Return the [X, Y] coordinate for the center point of the cell that contains the specified text.  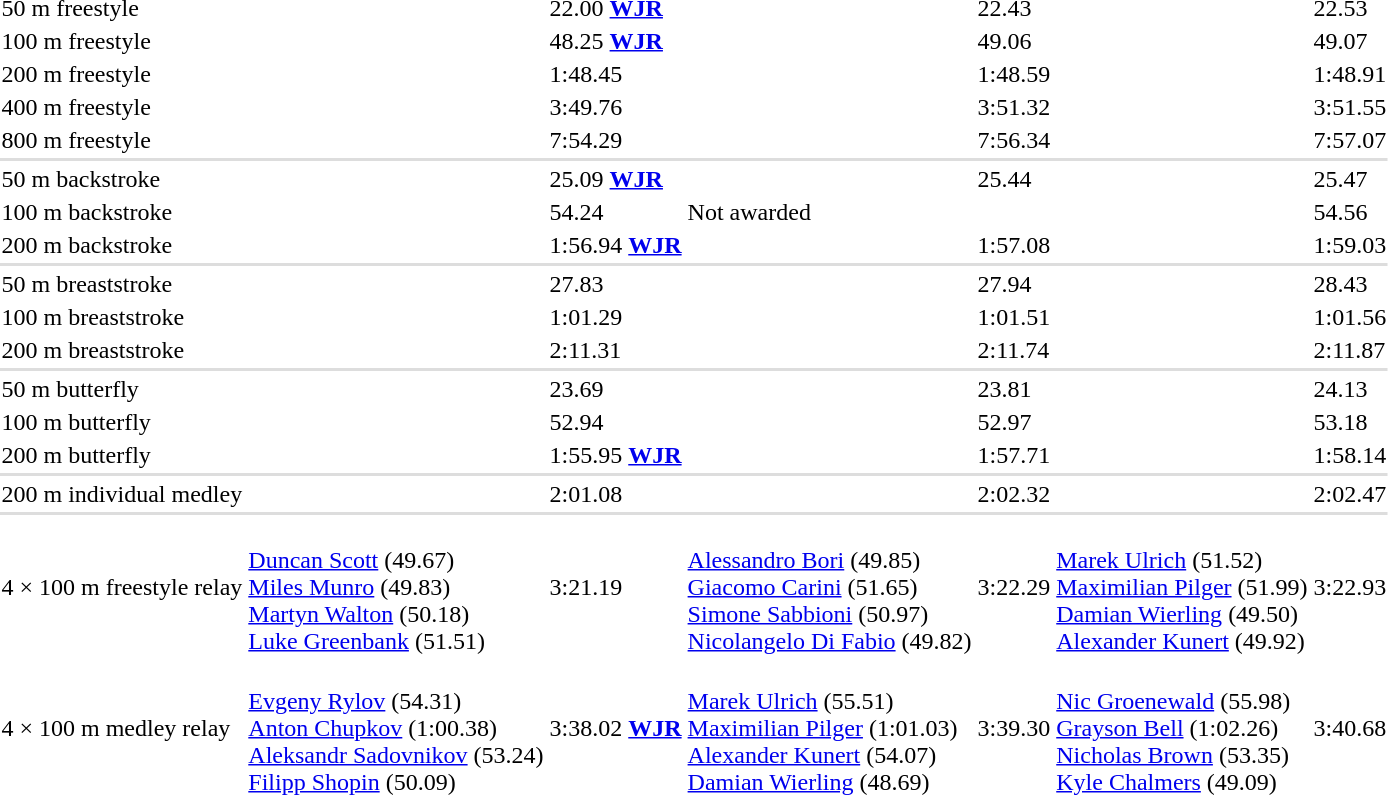
3:49.76 [616, 107]
1:01.51 [1014, 317]
2:11.87 [1350, 350]
3:51.55 [1350, 107]
7:57.07 [1350, 140]
1:01.29 [616, 317]
50 m butterfly [122, 389]
24.13 [1350, 389]
100 m freestyle [122, 41]
200 m freestyle [122, 74]
52.97 [1014, 422]
25.47 [1350, 179]
3:22.29 [1014, 587]
200 m backstroke [122, 245]
25.44 [1014, 179]
1:56.94 WJR [616, 245]
1:55.95 WJR [616, 455]
Duncan Scott (49.67) Miles Munro (49.83) Martyn Walton (50.18) Luke Greenbank (51.51) [396, 587]
2:11.31 [616, 350]
2:01.08 [616, 494]
1:57.71 [1014, 455]
1:01.56 [1350, 317]
Marek Ulrich (51.52) Maximilian Pilger (51.99) Damian Wierling (49.50) Alexander Kunert (49.92) [1182, 587]
100 m butterfly [122, 422]
50 m breaststroke [122, 284]
28.43 [1350, 284]
50 m backstroke [122, 179]
27.83 [616, 284]
48.25 WJR [616, 41]
25.09 WJR [616, 179]
49.07 [1350, 41]
3:22.93 [1350, 587]
54.24 [616, 212]
7:54.29 [616, 140]
200 m individual medley [122, 494]
1:57.08 [1014, 245]
2:02.32 [1014, 494]
52.94 [616, 422]
100 m breaststroke [122, 317]
Alessandro Bori (49.85) Giacomo Carini (51.65) Simone Sabbioni (50.97) Nicolangelo Di Fabio (49.82) [830, 587]
54.56 [1350, 212]
1:59.03 [1350, 245]
23.69 [616, 389]
200 m breaststroke [122, 350]
800 m freestyle [122, 140]
2:02.47 [1350, 494]
2:11.74 [1014, 350]
49.06 [1014, 41]
1:48.45 [616, 74]
7:56.34 [1014, 140]
1:58.14 [1350, 455]
3:51.32 [1014, 107]
400 m freestyle [122, 107]
200 m butterfly [122, 455]
3:21.19 [616, 587]
1:48.59 [1014, 74]
23.81 [1014, 389]
Not awarded [830, 212]
27.94 [1014, 284]
4 × 100 m freestyle relay [122, 587]
100 m backstroke [122, 212]
1:48.91 [1350, 74]
53.18 [1350, 422]
